Capture the cell that displays the provided text and extract its [x, y] central coordinate. 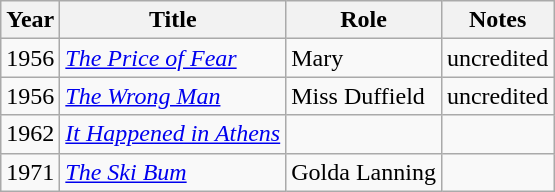
It Happened in Athens [173, 134]
The Ski Bum [173, 172]
Golda Lanning [364, 172]
1962 [30, 134]
Notes [497, 20]
Miss Duffield [364, 96]
Mary [364, 58]
1971 [30, 172]
The Price of Fear [173, 58]
Year [30, 20]
The Wrong Man [173, 96]
Title [173, 20]
Role [364, 20]
